Capture the cell that displays the provided text and extract its (x, y) central coordinate. 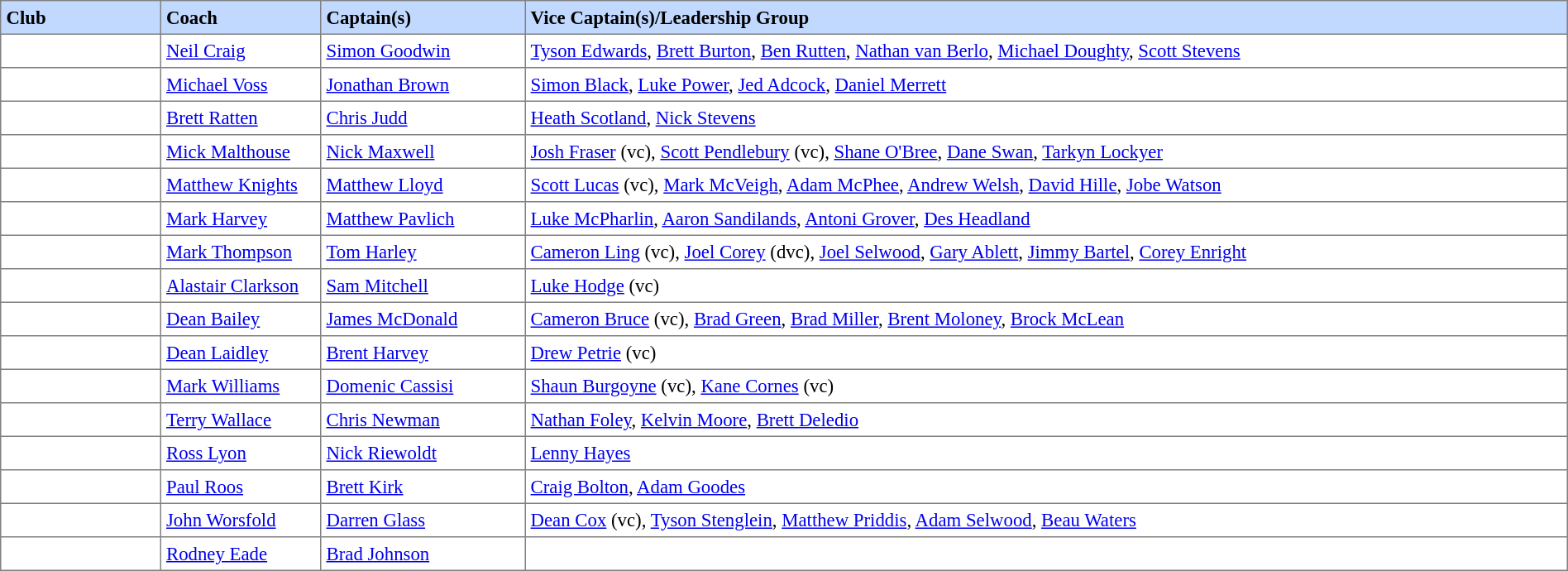
Drew Petrie (vc) (1046, 353)
Brett Ratten (241, 118)
Matthew Lloyd (423, 185)
Cameron Bruce (vc), Brad Green, Brad Miller, Brent Moloney, Brock McLean (1046, 319)
Luke McPharlin, Aaron Sandilands, Antoni Grover, Des Headland (1046, 218)
Simon Goodwin (423, 50)
Simon Black, Luke Power, Jed Adcock, Daniel Merrett (1046, 84)
Coach (241, 17)
Cameron Ling (vc), Joel Corey (dvc), Joel Selwood, Gary Ablett, Jimmy Bartel, Corey Enright (1046, 252)
Shaun Burgoyne (vc), Kane Cornes (vc) (1046, 386)
Neil Craig (241, 50)
Alastair Clarkson (241, 285)
Rodney Eade (241, 554)
Michael Voss (241, 84)
Luke Hodge (vc) (1046, 285)
Craig Bolton, Adam Goodes (1046, 487)
Chris Judd (423, 118)
Nick Riewoldt (423, 453)
Lenny Hayes (1046, 453)
Captain(s) (423, 17)
Tom Harley (423, 252)
Vice Captain(s)/Leadership Group (1046, 17)
John Worsfold (241, 520)
Terry Wallace (241, 420)
Mark Williams (241, 386)
Chris Newman (423, 420)
Club (81, 17)
Domenic Cassisi (423, 386)
Matthew Knights (241, 185)
Nick Maxwell (423, 151)
Mick Malthouse (241, 151)
Jonathan Brown (423, 84)
Dean Cox (vc), Tyson Stenglein, Matthew Priddis, Adam Selwood, Beau Waters (1046, 520)
Brad Johnson (423, 554)
Dean Laidley (241, 353)
James McDonald (423, 319)
Darren Glass (423, 520)
Nathan Foley, Kelvin Moore, Brett Deledio (1046, 420)
Mark Thompson (241, 252)
Sam Mitchell (423, 285)
Matthew Pavlich (423, 218)
Heath Scotland, Nick Stevens (1046, 118)
Brett Kirk (423, 487)
Josh Fraser (vc), Scott Pendlebury (vc), Shane O'Bree, Dane Swan, Tarkyn Lockyer (1046, 151)
Brent Harvey (423, 353)
Ross Lyon (241, 453)
Scott Lucas (vc), Mark McVeigh, Adam McPhee, Andrew Welsh, David Hille, Jobe Watson (1046, 185)
Paul Roos (241, 487)
Tyson Edwards, Brett Burton, Ben Rutten, Nathan van Berlo, Michael Doughty, Scott Stevens (1046, 50)
Mark Harvey (241, 218)
Dean Bailey (241, 319)
